Search for the cell housing the specified text and yield its (X, Y) center coordinate. 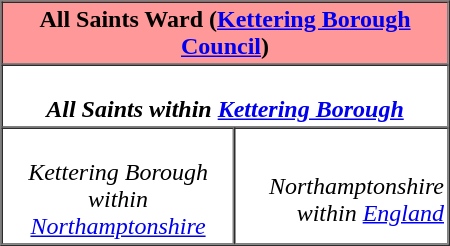
Kettering Borough within Northamptonshire (118, 186)
All Saints within Kettering Borough (226, 96)
Northamptonshire within England (342, 186)
All Saints Ward (Kettering Borough Council) (226, 34)
